Identify which cell holds the provided text, then report its [X, Y] central coordinate. 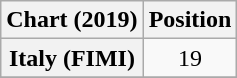
Chart (2019) [72, 20]
19 [190, 58]
Position [190, 20]
Italy (FIMI) [72, 58]
